Find where the given text appears and provide that cell's center as (X, Y) coordinate. 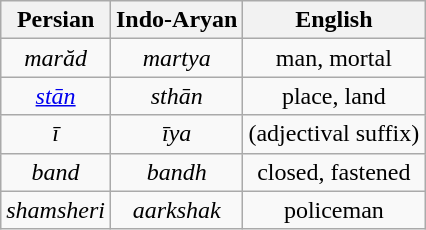
Persian (56, 20)
band (56, 172)
ī (56, 134)
policeman (334, 210)
Indo-Aryan (176, 20)
English (334, 20)
stān (56, 96)
marăd (56, 58)
aarkshak (176, 210)
closed, fastened (334, 172)
shamsheri (56, 210)
bandh (176, 172)
(adjectival suffix) (334, 134)
īya (176, 134)
man, mortal (334, 58)
sthān (176, 96)
place, land (334, 96)
martya (176, 58)
